Capture the cell that displays the provided text and extract its (x, y) central coordinate. 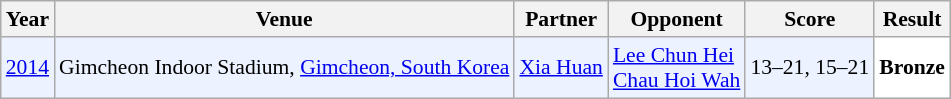
Venue (284, 19)
Result (912, 19)
Bronze (912, 68)
Lee Chun Hei Chau Hoi Wah (677, 68)
Gimcheon Indoor Stadium, Gimcheon, South Korea (284, 68)
Partner (560, 19)
Score (810, 19)
13–21, 15–21 (810, 68)
Xia Huan (560, 68)
2014 (28, 68)
Year (28, 19)
Opponent (677, 19)
